Search for the cell housing the specified text and yield its [X, Y] center coordinate. 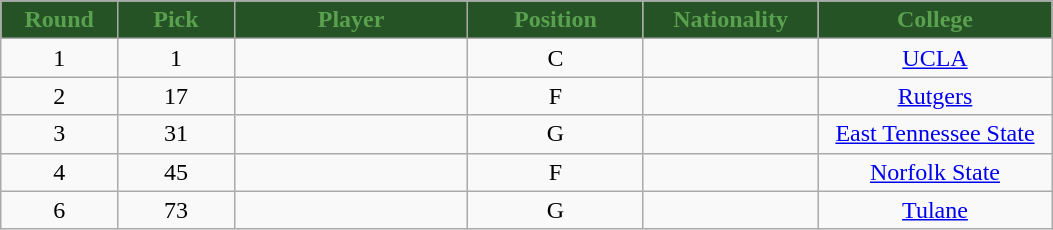
College [935, 20]
Tulane [935, 210]
East Tennessee State [935, 134]
73 [176, 210]
4 [60, 172]
Norfolk State [935, 172]
C [556, 58]
Player [351, 20]
6 [60, 210]
Nationality [730, 20]
Rutgers [935, 96]
45 [176, 172]
Position [556, 20]
2 [60, 96]
3 [60, 134]
Round [60, 20]
17 [176, 96]
UCLA [935, 58]
31 [176, 134]
Pick [176, 20]
